Return (X, Y) of the center of cell containing provided text 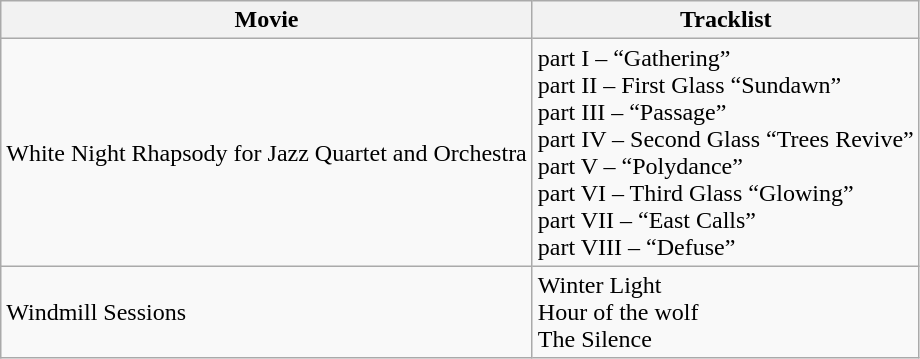
Movie (267, 20)
White Night Rhapsody for Jazz Quartet and Orchestra (267, 152)
Tracklist (726, 20)
Windmill Sessions (267, 312)
Winter Light Hour of the wolf The Silence (726, 312)
